Search for the cell housing the specified text and yield its (X, Y) center coordinate. 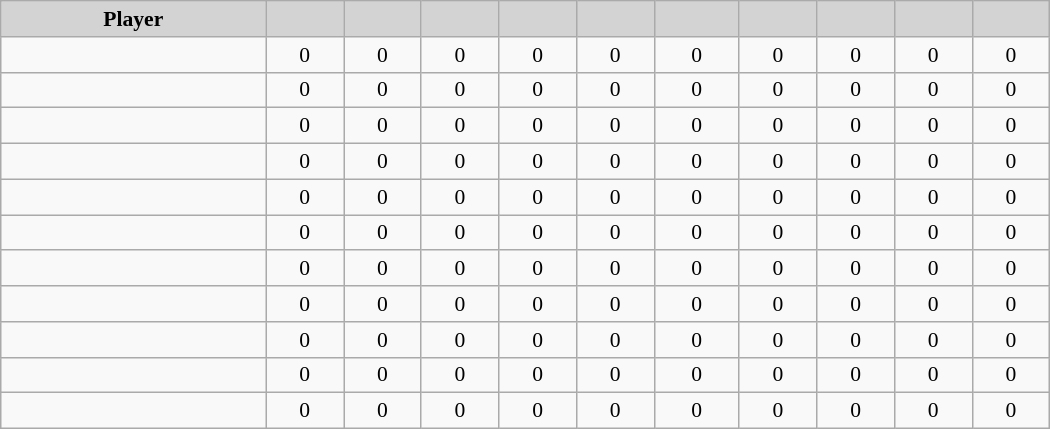
Player (134, 19)
